Detect which cell encompasses the target text, then output its [X, Y] center coordinate. 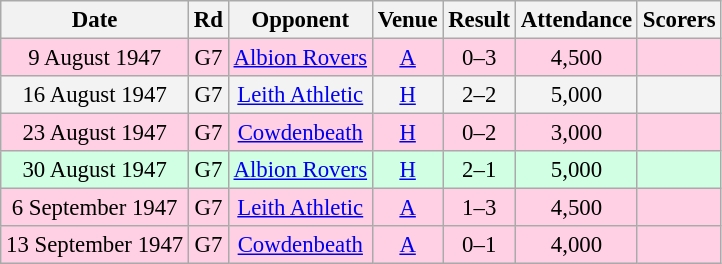
3,000 [576, 133]
13 September 1947 [95, 245]
Opponent [300, 20]
16 August 1947 [95, 95]
0–1 [480, 245]
1–3 [480, 208]
Attendance [576, 20]
Date [95, 20]
0–3 [480, 58]
0–2 [480, 133]
Venue [408, 20]
Scorers [679, 20]
Rd [209, 20]
Result [480, 20]
23 August 1947 [95, 133]
30 August 1947 [95, 170]
2–2 [480, 95]
2–1 [480, 170]
4,000 [576, 245]
9 August 1947 [95, 58]
6 September 1947 [95, 208]
